Identify which cell holds the provided text, then report its [X, Y] central coordinate. 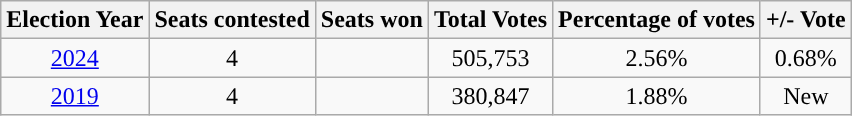
505,753 [490, 58]
Seats won [372, 20]
2.56% [657, 58]
Percentage of votes [657, 20]
2024 [75, 58]
Election Year [75, 20]
2019 [75, 96]
New [806, 96]
Seats contested [232, 20]
0.68% [806, 58]
380,847 [490, 96]
1.88% [657, 96]
Total Votes [490, 20]
+/- Vote [806, 20]
